Provide the (x, y) coordinate of the cell's center where the given text is located.  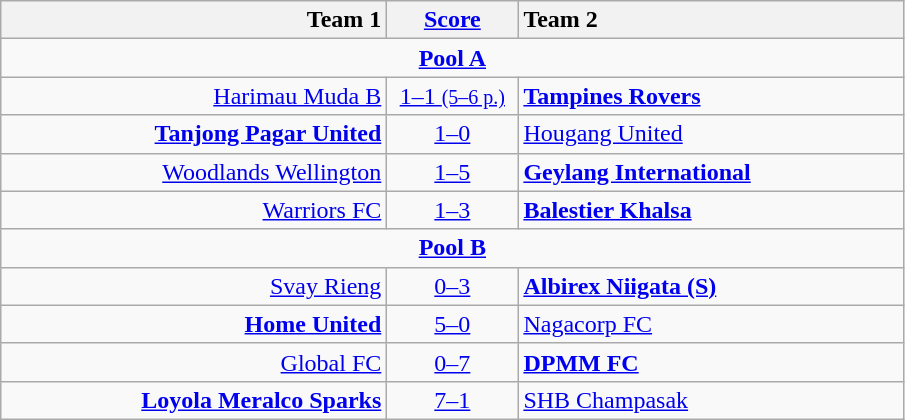
SHB Champasak (711, 400)
Global FC (194, 362)
Team 1 (194, 20)
Hougang United (711, 134)
Team 2 (711, 20)
Pool B (452, 248)
Svay Rieng (194, 286)
1–5 (452, 172)
Tanjong Pagar United (194, 134)
0–3 (452, 286)
7–1 (452, 400)
Score (452, 20)
Loyola Meralco Sparks (194, 400)
Nagacorp FC (711, 324)
1–1 (5–6 p.) (452, 96)
Balestier Khalsa (711, 210)
DPMM FC (711, 362)
Woodlands Wellington (194, 172)
Albirex Niigata (S) (711, 286)
Geylang International (711, 172)
Tampines Rovers (711, 96)
Pool A (452, 58)
Warriors FC (194, 210)
1–3 (452, 210)
1–0 (452, 134)
Home United (194, 324)
Harimau Muda B (194, 96)
5–0 (452, 324)
0–7 (452, 362)
